Return (X, Y) of the center of cell containing provided text 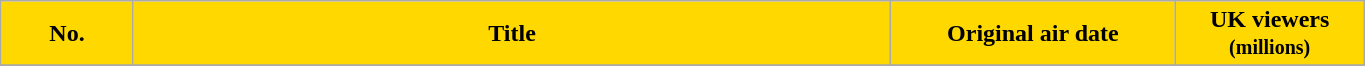
No. (68, 34)
Title (512, 34)
UK viewers(millions) (1270, 34)
Original air date (1033, 34)
